For the text-containing cell, return its midpoint in [x, y] coordinate format. 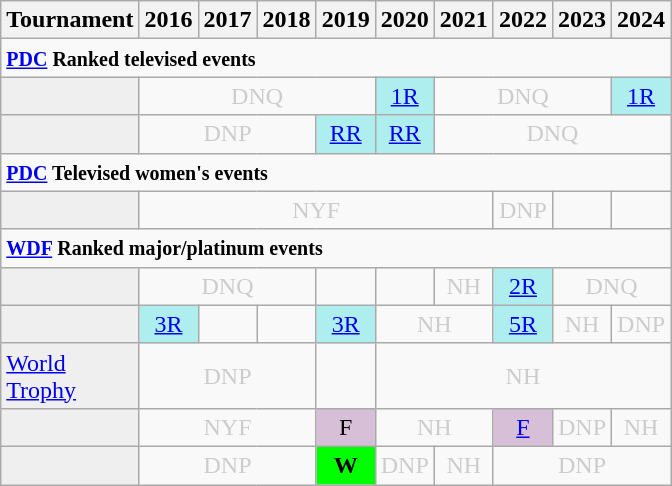
2016 [168, 20]
2024 [642, 20]
2018 [286, 20]
PDC Ranked televised events [336, 58]
2020 [404, 20]
W [346, 465]
WDF Ranked major/platinum events [336, 248]
5R [522, 324]
2019 [346, 20]
Tournament [70, 20]
2R [522, 286]
2023 [582, 20]
PDC Televised women's events [336, 172]
2017 [228, 20]
World Trophy [70, 376]
2021 [464, 20]
2022 [522, 20]
